From the cell containing the given text, extract its center point as (X, Y) coordinate. 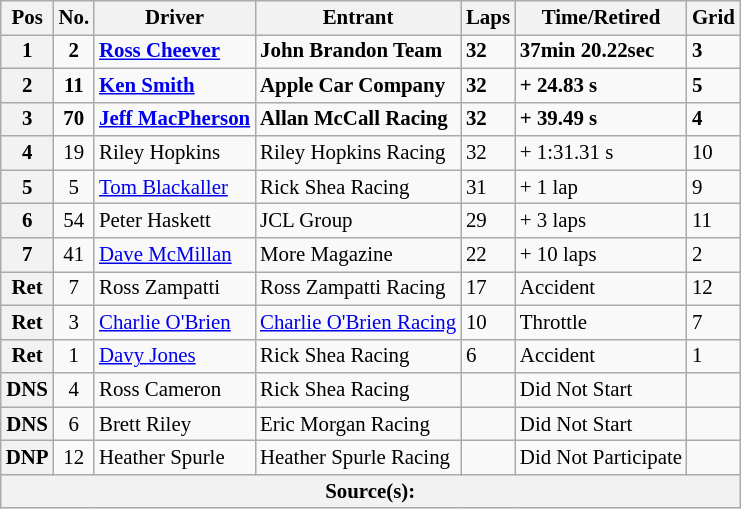
More Magazine (358, 255)
9 (714, 187)
Source(s): (370, 491)
Riley Hopkins Racing (358, 153)
19 (74, 153)
John Brandon Team (358, 51)
Ross Cameron (174, 390)
Laps (488, 18)
+ 10 laps (601, 255)
No. (74, 18)
Peter Haskett (174, 221)
22 (488, 255)
+ 1 lap (601, 187)
+ 1:31.31 s (601, 153)
Time/Retired (601, 18)
+ 39.49 s (601, 119)
54 (74, 221)
Tom Blackaller (174, 187)
Charlie O'Brien (174, 322)
Driver (174, 18)
Heather Spurle Racing (358, 458)
Heather Spurle (174, 458)
DNP (28, 458)
+ 24.83 s (601, 85)
Dave McMillan (174, 255)
Eric Morgan Racing (358, 424)
Did Not Participate (601, 458)
Ken Smith (174, 85)
+ 3 laps (601, 221)
29 (488, 221)
Throttle (601, 322)
Charlie O'Brien Racing (358, 322)
41 (74, 255)
Jeff MacPherson (174, 119)
Pos (28, 18)
Entrant (358, 18)
Grid (714, 18)
Ross Zampatti (174, 288)
Ross Zampatti Racing (358, 288)
Ross Cheever (174, 51)
Davy Jones (174, 356)
Allan McCall Racing (358, 119)
Brett Riley (174, 424)
70 (74, 119)
31 (488, 187)
17 (488, 288)
JCL Group (358, 221)
Riley Hopkins (174, 153)
37min 20.22sec (601, 51)
Apple Car Company (358, 85)
